Scan for the cell matching the given text and deliver its [X, Y] coordinate at center. 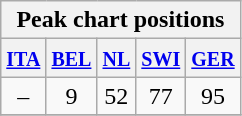
NL [116, 58]
52 [116, 96]
BEL [72, 58]
9 [72, 96]
ITA [24, 58]
GER [213, 58]
Peak chart positions [120, 20]
– [24, 96]
77 [161, 96]
SWI [161, 58]
95 [213, 96]
